Determine the (X, Y) coordinate at the center of the cell enclosing the given text.  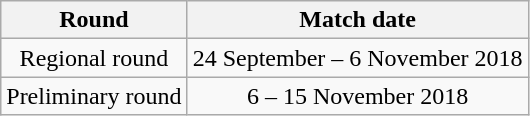
6 – 15 November 2018 (358, 96)
Match date (358, 20)
Regional round (94, 58)
24 September – 6 November 2018 (358, 58)
Round (94, 20)
Preliminary round (94, 96)
